Search for the cell housing the specified text and yield its [x, y] center coordinate. 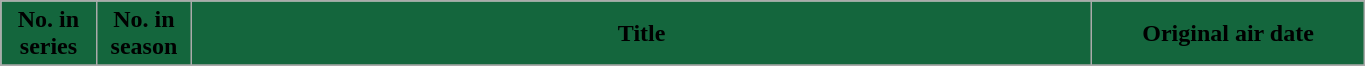
No. inseries [48, 34]
Title [642, 34]
No. inseason [144, 34]
Original air date [1228, 34]
